Locate the cell with the specified text and output its [X, Y] center coordinate. 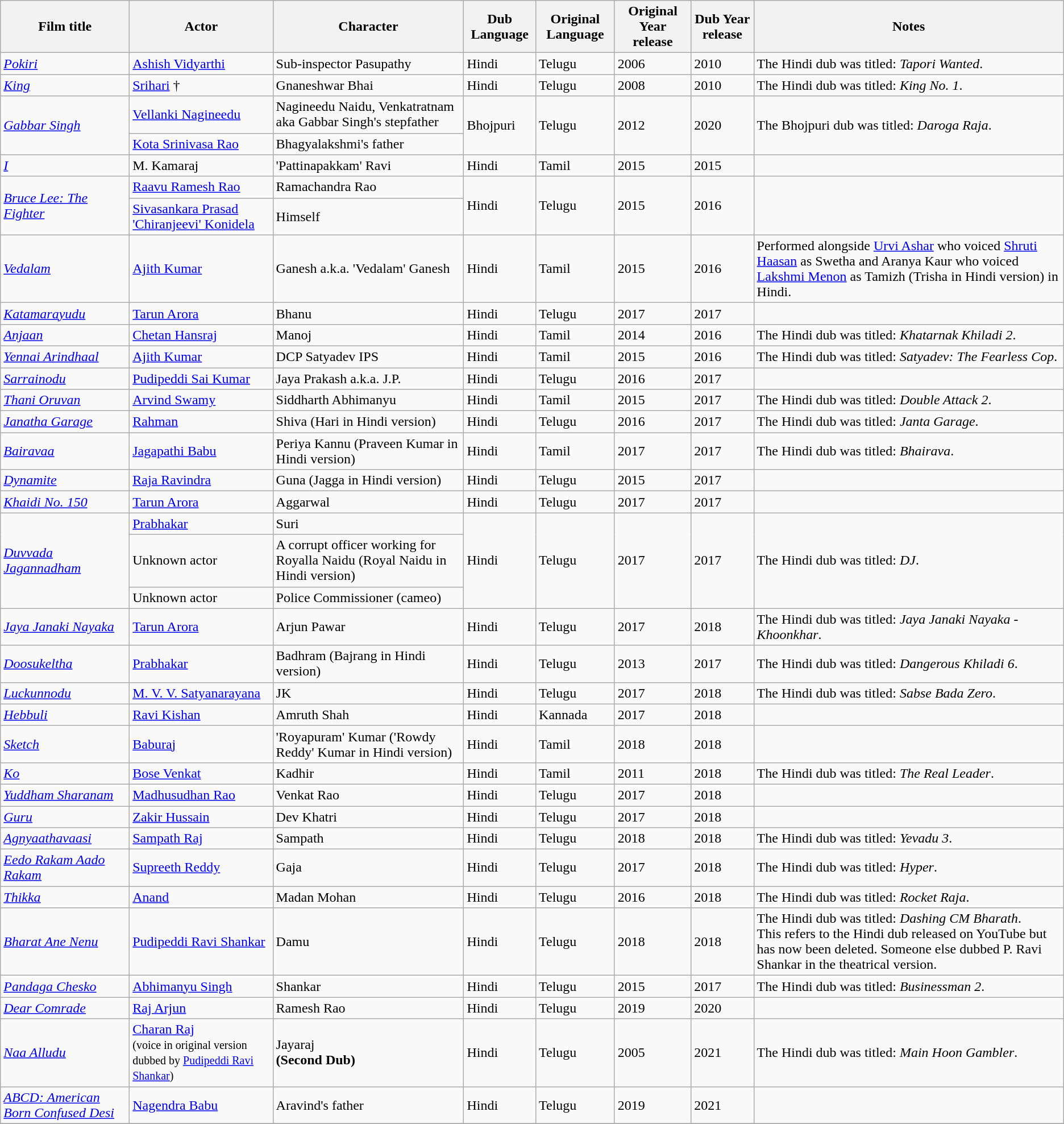
Doosukeltha [65, 664]
Bose Venkat [201, 773]
I [65, 165]
Jagapathi Babu [201, 451]
The Hindi dub was titled: The Real Leader. [908, 773]
Agnyaathavaasi [65, 839]
2005 [652, 1053]
Ashish Vidyarthi [201, 64]
King [65, 85]
Raavu Ramesh Rao [201, 187]
Pokiri [65, 64]
Sivasankara Prasad 'Chiranjeevi' Konidela [201, 216]
Anand [201, 897]
2012 [652, 125]
M. Kamaraj [201, 165]
Kadhir [368, 773]
ABCD: American Born Confused Desi [65, 1105]
The Hindi dub was titled: Hyper. [908, 868]
Himself [368, 216]
Sarrainodu [65, 378]
The Hindi dub was titled: Yevadu 3. [908, 839]
The Hindi dub was titled: Tapori Wanted. [908, 64]
The Hindi dub was titled: Main Hoon Gambler. [908, 1053]
Pudipeddi Sai Kumar [201, 378]
Kannada [575, 715]
Madan Mohan [368, 897]
2014 [652, 335]
DCP Satyadev IPS [368, 356]
Arjun Pawar [368, 627]
Periya Kannu (Praveen Kumar in Hindi version) [368, 451]
Nagineedu Naidu, Venkatratnam aka Gabbar Singh's stepfather [368, 115]
Duvvada Jagannadham [65, 561]
Katamarayudu [65, 313]
Notes [908, 27]
Jayaraj(Second Dub) [368, 1053]
Raj Arjun [201, 1008]
Bhojpuri [500, 125]
2006 [652, 64]
Bharat Ane Nenu [65, 941]
Ramesh Rao [368, 1008]
2008 [652, 85]
Manoj [368, 335]
Dub Year release [722, 27]
Ravi Kishan [201, 715]
Yuddham Sharanam [65, 795]
Sketch [65, 744]
Jaya Prakash a.k.a. J.P. [368, 378]
Jaya Janaki Nayaka [65, 627]
Kota Srinivasa Rao [201, 144]
Amruth Shah [368, 715]
Baburaj [201, 744]
Siddharth Abhimanyu [368, 400]
Shankar [368, 986]
Dynamite [65, 480]
Guna (Jagga in Hindi version) [368, 480]
2011 [652, 773]
Original Language [575, 27]
Gaja [368, 868]
The Hindi dub was titled: Double Attack 2. [908, 400]
The Hindi dub was titled: Dangerous Khiladi 6. [908, 664]
Pandaga Chesko [65, 986]
Thikka [65, 897]
Chetan Hansraj [201, 335]
Police Commissioner (cameo) [368, 598]
The Hindi dub was titled: Janta Garage. [908, 422]
The Hindi dub was titled: Rocket Raja. [908, 897]
The Hindi dub was titled: Satyadev: The Fearless Cop. [908, 356]
Sub-inspector Pasupathy [368, 64]
Suri [368, 524]
JK [368, 693]
Srihari † [201, 85]
Madhusudhan Rao [201, 795]
Supreeth Reddy [201, 868]
Rahman [201, 422]
Nagendra Babu [201, 1105]
Abhimanyu Singh [201, 986]
Janatha Garage [65, 422]
Sampath [368, 839]
Vedalam [65, 268]
Charan Raj(voice in original version dubbed by Pudipeddi Ravi Shankar) [201, 1053]
The Hindi dub was titled: DJ. [908, 561]
Hebbuli [65, 715]
Naa Alludu [65, 1053]
Luckunnodu [65, 693]
The Hindi dub was titled: Businessman 2. [908, 986]
Dear Comrade [65, 1008]
Actor [201, 27]
Character [368, 27]
Ramachandra Rao [368, 187]
The Bhojpuri dub was titled: Daroga Raja. [908, 125]
Bruce Lee: The Fighter [65, 206]
Zakir Hussain [201, 817]
Aggarwal [368, 502]
Dub Language [500, 27]
Sampath Raj [201, 839]
The Hindi dub was titled: Sabse Bada Zero. [908, 693]
Bhagyalakshmi's father [368, 144]
Raja Ravindra [201, 480]
Dev Khatri [368, 817]
The Hindi dub was titled: Bhairava. [908, 451]
Damu [368, 941]
The Hindi dub was titled: King No. 1. [908, 85]
Bhanu [368, 313]
Guru [65, 817]
Khaidi No. 150 [65, 502]
Aravind's father [368, 1105]
Badhram (Bajrang in Hindi version) [368, 664]
Arvind Swamy [201, 400]
'Royapuram' Kumar ('Rowdy Reddy' Kumar in Hindi version) [368, 744]
Original Year release [652, 27]
Anjaan [65, 335]
Thani Oruvan [65, 400]
Film title [65, 27]
A corrupt officer working for Royalla Naidu (Royal Naidu in Hindi version) [368, 561]
Gnaneshwar Bhai [368, 85]
Shiva (Hari in Hindi version) [368, 422]
'Pattinapakkam' Ravi [368, 165]
Bairavaa [65, 451]
Vellanki Nagineedu [201, 115]
Gabbar Singh [65, 125]
2013 [652, 664]
M. V. V. Satyanarayana [201, 693]
Ko [65, 773]
Yennai Arindhaal [65, 356]
The Hindi dub was titled: Khatarnak Khiladi 2. [908, 335]
Pudipeddi Ravi Shankar [201, 941]
Venkat Rao [368, 795]
Eedo Rakam Aado Rakam [65, 868]
Ganesh a.k.a. 'Vedalam' Ganesh [368, 268]
The Hindi dub was titled: Jaya Janaki Nayaka - Khoonkhar. [908, 627]
